Search for the cell housing the specified text and yield its [x, y] center coordinate. 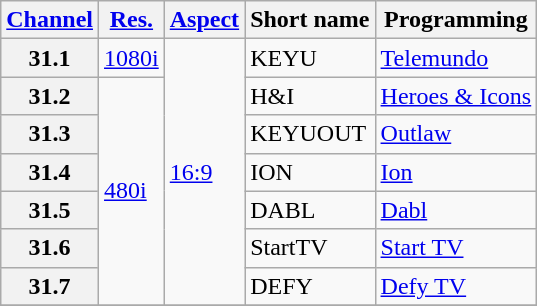
H&I [310, 96]
ION [310, 172]
31.6 [50, 248]
480i [132, 191]
Programming [456, 20]
Outlaw [456, 134]
Dabl [456, 210]
31.5 [50, 210]
Aspect [204, 20]
31.7 [50, 286]
31.3 [50, 134]
Ion [456, 172]
31.1 [50, 58]
Short name [310, 20]
Res. [132, 20]
Start TV [456, 248]
StartTV [310, 248]
KEYUOUT [310, 134]
Defy TV [456, 286]
Heroes & Icons [456, 96]
DABL [310, 210]
31.4 [50, 172]
DEFY [310, 286]
16:9 [204, 172]
Channel [50, 20]
KEYU [310, 58]
Telemundo [456, 58]
31.2 [50, 96]
1080i [132, 58]
